For the text-containing cell, return its midpoint in (x, y) coordinate format. 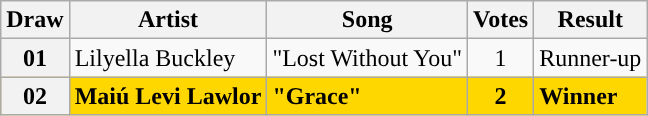
Runner-up (590, 58)
"Grace" (368, 96)
Artist (168, 20)
Votes (500, 20)
"Lost Without You" (368, 58)
Draw (35, 20)
2 (500, 96)
01 (35, 58)
Result (590, 20)
Maiú Levi Lawlor (168, 96)
Winner (590, 96)
Lilyella Buckley (168, 58)
02 (35, 96)
1 (500, 58)
Song (368, 20)
